Provide the (X, Y) coordinate of the cell's center where the given text is located.  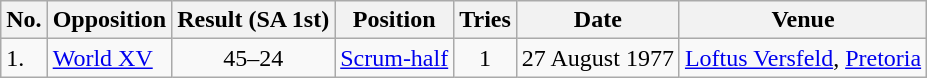
1 (486, 58)
Loftus Versfeld, Pretoria (802, 58)
World XV (109, 58)
45–24 (254, 58)
Date (598, 20)
Result (SA 1st) (254, 20)
1. (24, 58)
Position (394, 20)
27 August 1977 (598, 58)
Opposition (109, 20)
Tries (486, 20)
Scrum-half (394, 58)
No. (24, 20)
Venue (802, 20)
